Determine the [X, Y] coordinate at the center of the cell enclosing the given text.  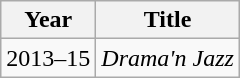
Drama'n Jazz [168, 58]
Title [168, 20]
Year [48, 20]
2013–15 [48, 58]
